Provide the [X, Y] coordinate of the cell's center where the given text is located.  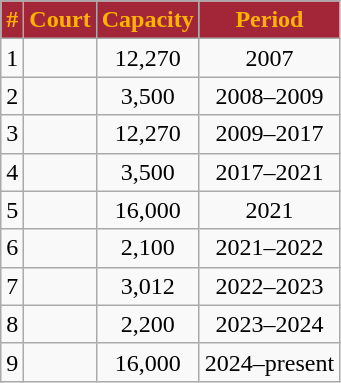
2,200 [148, 324]
7 [12, 286]
Period [269, 20]
2,100 [148, 248]
9 [12, 362]
2023–2024 [269, 324]
3,012 [148, 286]
2024–present [269, 362]
Court [60, 20]
2007 [269, 58]
2009–2017 [269, 134]
8 [12, 324]
Capacity [148, 20]
2021 [269, 210]
2021–2022 [269, 248]
2022–2023 [269, 286]
2 [12, 96]
2008–2009 [269, 96]
# [12, 20]
3 [12, 134]
1 [12, 58]
5 [12, 210]
6 [12, 248]
2017–2021 [269, 172]
4 [12, 172]
